Detect which cell encompasses the target text, then output its [X, Y] center coordinate. 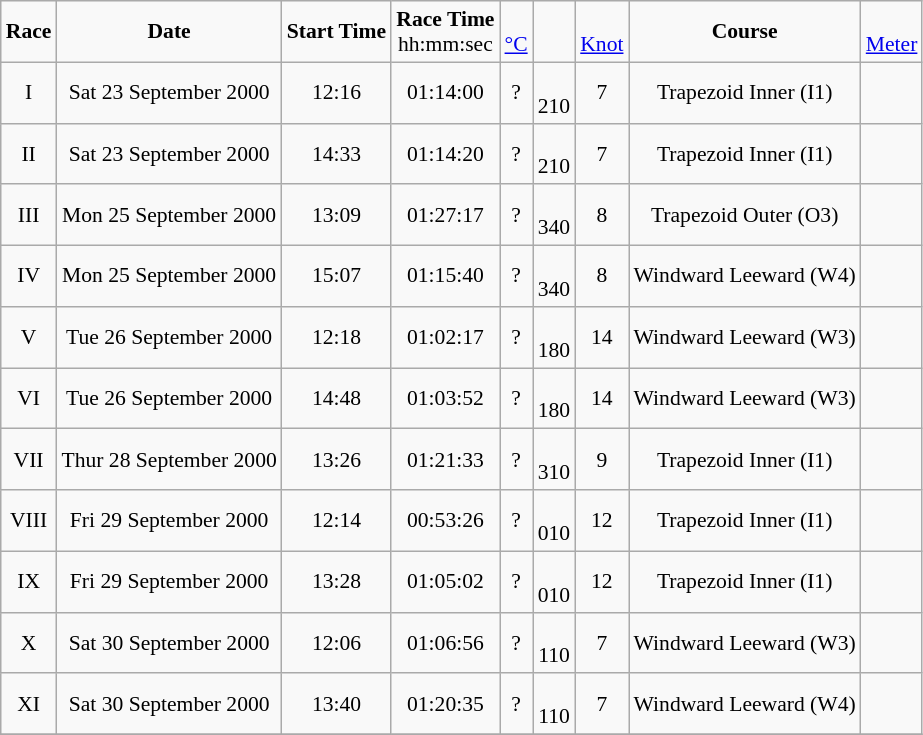
12:14 [336, 520]
12:06 [336, 642]
V [29, 338]
IX [29, 582]
00:53:26 [445, 520]
01:05:02 [445, 582]
II [29, 154]
X [29, 642]
14:33 [336, 154]
13:26 [336, 460]
01:14:00 [445, 92]
15:07 [336, 276]
VI [29, 398]
XI [29, 704]
Date [168, 32]
Knot [602, 32]
13:40 [336, 704]
Course [745, 32]
01:20:35 [445, 704]
12:18 [336, 338]
12:16 [336, 92]
VII [29, 460]
I [29, 92]
Meter [892, 32]
13:28 [336, 582]
°C [516, 32]
01:15:40 [445, 276]
01:02:17 [445, 338]
14:48 [336, 398]
Thur 28 September 2000 [168, 460]
01:06:56 [445, 642]
IV [29, 276]
Trapezoid Outer (O3) [745, 216]
310 [554, 460]
9 [602, 460]
Race Timehh:mm:sec [445, 32]
Race [29, 32]
01:14:20 [445, 154]
01:03:52 [445, 398]
III [29, 216]
Start Time [336, 32]
VIII [29, 520]
01:27:17 [445, 216]
01:21:33 [445, 460]
13:09 [336, 216]
